Extract the (x, y) coordinate from the center of the cell holding the provided text.  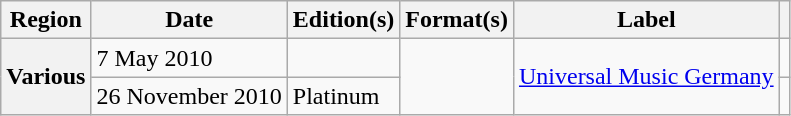
Various (46, 77)
Date (189, 20)
Platinum (343, 96)
Label (646, 20)
Edition(s) (343, 20)
26 November 2010 (189, 96)
Format(s) (457, 20)
Region (46, 20)
Universal Music Germany (646, 77)
7 May 2010 (189, 58)
